Locate the cell with the specified text and output its [x, y] center coordinate. 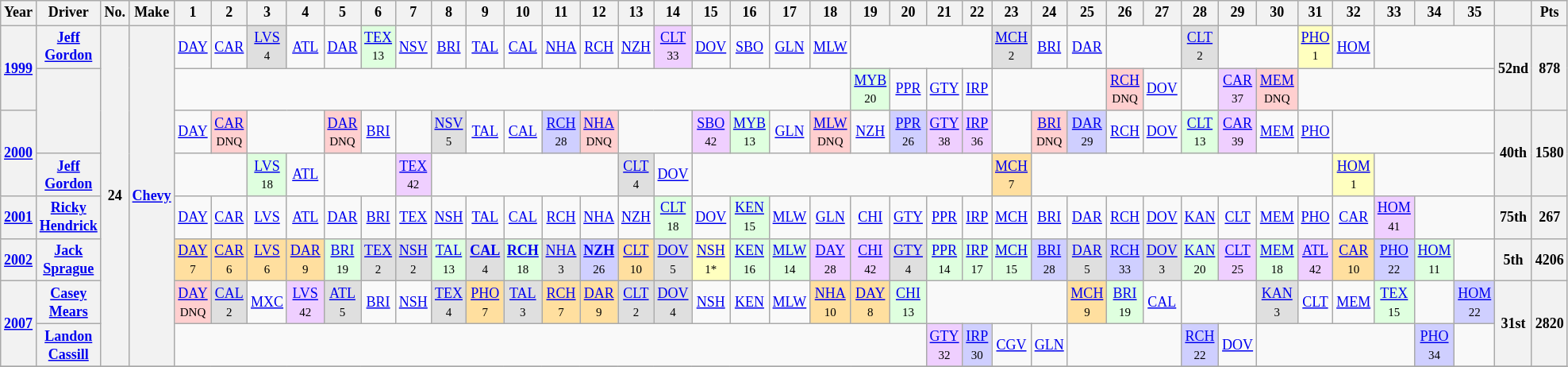
PPR26 [909, 132]
31 [1316, 13]
LVS42 [305, 303]
IRP36 [978, 132]
DARDNQ [343, 132]
DOV5 [673, 260]
2007 [19, 324]
DAY28 [830, 260]
HOM11 [1435, 260]
CAL4 [486, 260]
DAR29 [1087, 132]
PHO22 [1393, 260]
CHI [870, 218]
CLT25 [1238, 260]
15 [711, 13]
17 [789, 13]
Driver [68, 13]
14 [673, 13]
11 [561, 13]
NSH2 [413, 260]
30 [1277, 13]
MEMDNQ [1277, 90]
CLT33 [673, 47]
2 [229, 13]
CAR10 [1354, 260]
25 [1087, 13]
Make [152, 13]
Casey Mears [68, 303]
KAN20 [1200, 260]
ATL5 [343, 303]
75th [1514, 218]
NSH1* [711, 260]
IRP17 [978, 260]
27 [1162, 13]
HOM41 [1393, 218]
Ricky Hendrick [68, 218]
18 [830, 13]
CAR37 [1238, 90]
DAR5 [1087, 260]
5th [1514, 260]
Jack Sprague [68, 260]
TAL3 [522, 303]
NSV5 [449, 132]
TEX15 [1393, 303]
23 [1012, 13]
DOV4 [673, 303]
PPR14 [944, 260]
KAN3 [1277, 303]
13 [636, 13]
TEX4 [449, 303]
No. [114, 13]
4206 [1549, 260]
40th [1514, 153]
4 [305, 13]
32 [1354, 13]
19 [870, 13]
CARDNQ [229, 132]
DOV3 [1162, 260]
PHO7 [486, 303]
MCH7 [1012, 175]
GTY32 [944, 346]
2002 [19, 260]
CHI42 [870, 260]
Year [19, 13]
7 [413, 13]
PHO1 [1316, 47]
BRIDNQ [1049, 132]
35 [1474, 13]
CLT18 [673, 218]
MLW14 [789, 260]
MCH [1012, 218]
HOM1 [1354, 175]
HOM [1354, 47]
CLT13 [1200, 132]
KAN [1200, 218]
3 [267, 13]
34 [1435, 13]
CAL2 [229, 303]
NHA10 [830, 303]
20 [909, 13]
KEN [750, 303]
TEX [413, 218]
22 [978, 13]
21 [944, 13]
RCH28 [561, 132]
CLT4 [636, 175]
878 [1549, 68]
1999 [19, 68]
1580 [1549, 153]
2001 [19, 218]
MXC [267, 303]
CAR6 [229, 260]
BRI28 [1049, 260]
RCH22 [1200, 346]
DAYDNQ [193, 303]
MCH2 [1012, 47]
MCH15 [1012, 260]
MYB13 [750, 132]
2820 [1549, 324]
1 [193, 13]
Chevy [152, 195]
28 [1200, 13]
33 [1393, 13]
RCHDNQ [1125, 90]
LVS18 [267, 175]
NHA3 [561, 260]
MCH9 [1087, 303]
CAR39 [1238, 132]
SBO [750, 47]
KEN16 [750, 260]
31st [1514, 324]
CHI13 [909, 303]
TEX2 [379, 260]
5 [343, 13]
16 [750, 13]
HOM22 [1474, 303]
LVS [267, 218]
DAY7 [193, 260]
RCH18 [522, 260]
GTY4 [909, 260]
NZH26 [599, 260]
29 [1238, 13]
TEX42 [413, 175]
NHADNQ [599, 132]
MYB20 [870, 90]
CGV [1012, 346]
RCH33 [1125, 260]
TAL13 [449, 260]
LVS4 [267, 47]
2000 [19, 153]
LVS6 [267, 260]
Pts [1549, 13]
267 [1549, 218]
PHO34 [1435, 346]
ATL42 [1316, 260]
DAY8 [870, 303]
KEN15 [750, 218]
52nd [1514, 68]
Landon Cassill [68, 346]
MEM18 [1277, 260]
10 [522, 13]
8 [449, 13]
9 [486, 13]
MLWDNQ [830, 132]
RCH7 [561, 303]
26 [1125, 13]
GTY38 [944, 132]
IRP30 [978, 346]
TEX13 [379, 47]
CLT10 [636, 260]
6 [379, 13]
12 [599, 13]
SBO42 [711, 132]
NSV [413, 47]
